From the cell containing the given text, extract its center point as (x, y) coordinate. 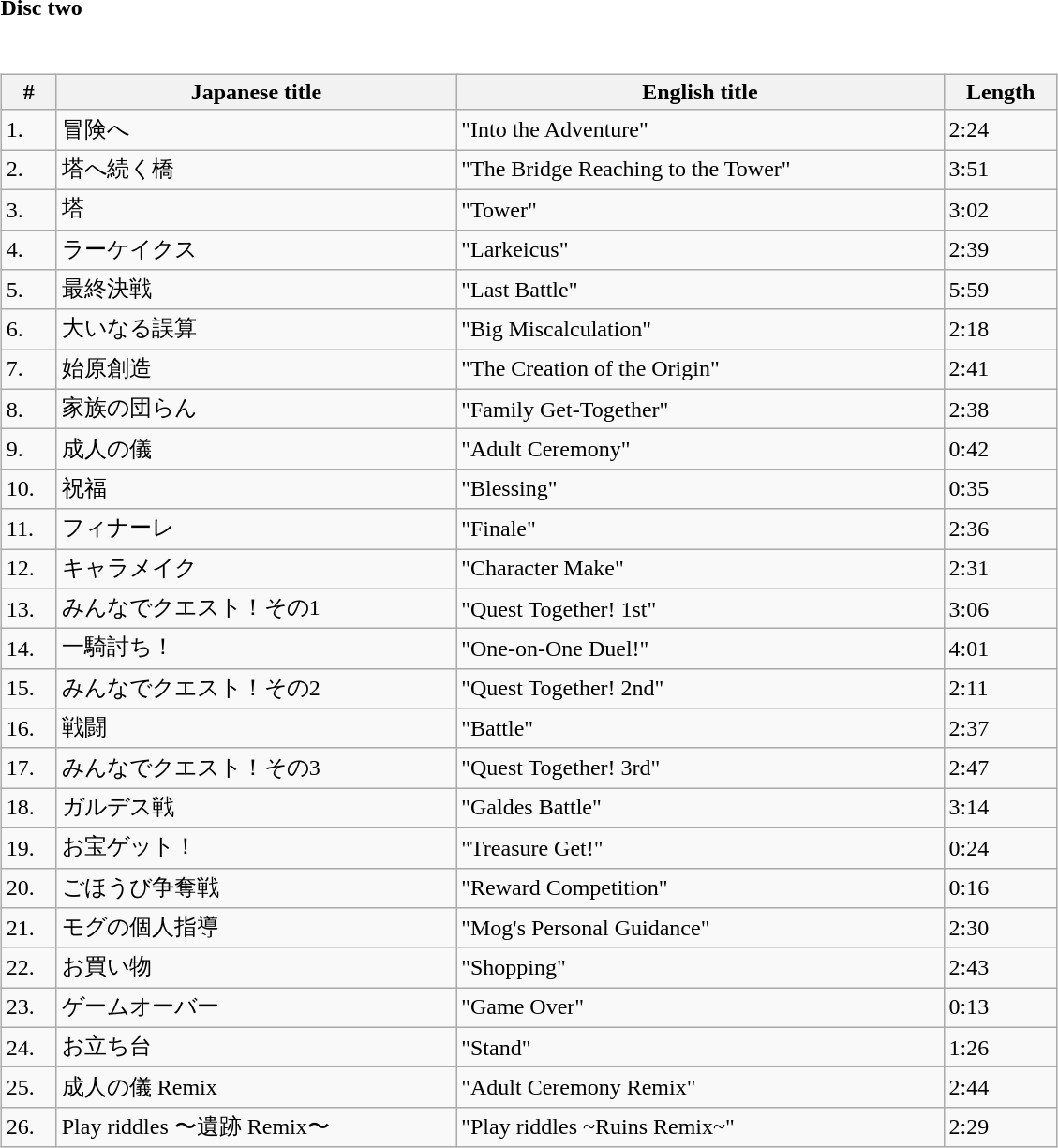
20. (28, 888)
"Larkeicus" (700, 249)
3:14 (1001, 808)
8. (28, 409)
25. (28, 1087)
3:06 (1001, 609)
26. (28, 1126)
4:01 (1001, 649)
フィナーレ (256, 529)
9. (28, 450)
2:39 (1001, 249)
"Family Get-Together" (700, 409)
4. (28, 249)
1. (28, 129)
3. (28, 210)
18. (28, 808)
0:13 (1001, 1008)
2:43 (1001, 967)
15. (28, 688)
# (28, 92)
"The Bridge Reaching to the Tower" (700, 171)
14. (28, 649)
2. (28, 171)
"Quest Together! 3rd" (700, 768)
お宝ゲット！ (256, 847)
家族の団らん (256, 409)
一騎討ち！ (256, 649)
"One-on-One Duel!" (700, 649)
キャラメイク (256, 570)
"Quest Together! 1st" (700, 609)
"Treasure Get!" (700, 847)
"Character Make" (700, 570)
7. (28, 369)
"Stand" (700, 1048)
大いなる誤算 (256, 330)
0:16 (1001, 888)
2:41 (1001, 369)
ごほうび争奪戦 (256, 888)
"Play riddles ~Ruins Remix~" (700, 1126)
2:18 (1001, 330)
みんなでクエスト！その1 (256, 609)
塔 (256, 210)
17. (28, 768)
"Quest Together! 2nd" (700, 688)
19. (28, 847)
"Galdes Battle" (700, 808)
みんなでクエスト！その3 (256, 768)
モグの個人指導 (256, 928)
Play riddles 〜遺跡 Remix〜 (256, 1126)
"Battle" (700, 729)
ガルデス戦 (256, 808)
0:24 (1001, 847)
2:29 (1001, 1126)
2:31 (1001, 570)
"Tower" (700, 210)
塔へ続く橋 (256, 171)
13. (28, 609)
1:26 (1001, 1048)
お買い物 (256, 967)
0:35 (1001, 489)
6. (28, 330)
"The Creation of the Origin" (700, 369)
"Reward Competition" (700, 888)
3:02 (1001, 210)
"Blessing" (700, 489)
12. (28, 570)
"Shopping" (700, 967)
5:59 (1001, 291)
2:11 (1001, 688)
成人の儀 (256, 450)
最終決戦 (256, 291)
2:44 (1001, 1087)
ゲームオーバー (256, 1008)
0:42 (1001, 450)
Length (1001, 92)
16. (28, 729)
"Game Over" (700, 1008)
"Mog's Personal Guidance" (700, 928)
成人の儀 Remix (256, 1087)
2:36 (1001, 529)
5. (28, 291)
2:24 (1001, 129)
21. (28, 928)
"Big Miscalculation" (700, 330)
2:30 (1001, 928)
祝福 (256, 489)
"Adult Ceremony" (700, 450)
2:37 (1001, 729)
"Last Battle" (700, 291)
3:51 (1001, 171)
"Finale" (700, 529)
戦闘 (256, 729)
始原創造 (256, 369)
23. (28, 1008)
11. (28, 529)
"Adult Ceremony Remix" (700, 1087)
2:38 (1001, 409)
10. (28, 489)
"Into the Adventure" (700, 129)
Japanese title (256, 92)
みんなでクエスト！その2 (256, 688)
22. (28, 967)
English title (700, 92)
24. (28, 1048)
ラーケイクス (256, 249)
お立ち台 (256, 1048)
2:47 (1001, 768)
冒険へ (256, 129)
